Search for the cell housing the specified text and yield its (x, y) center coordinate. 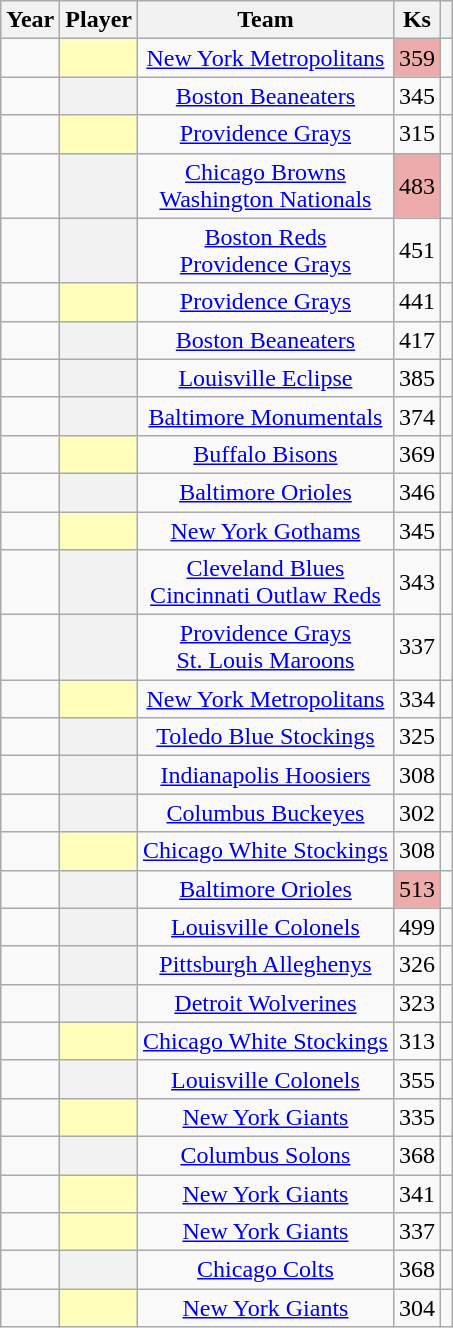
Columbus Solons (265, 1155)
Indianapolis Hoosiers (265, 775)
302 (416, 813)
304 (416, 1308)
326 (416, 965)
Player (99, 20)
Boston RedsProvidence Grays (265, 250)
Baltimore Monumentals (265, 416)
451 (416, 250)
374 (416, 416)
385 (416, 378)
483 (416, 186)
Buffalo Bisons (265, 454)
Louisville Eclipse (265, 378)
343 (416, 582)
513 (416, 889)
Cleveland BluesCincinnati Outlaw Reds (265, 582)
335 (416, 1117)
369 (416, 454)
323 (416, 1003)
Toledo Blue Stockings (265, 737)
Chicago Colts (265, 1270)
Columbus Buckeyes (265, 813)
499 (416, 927)
Chicago BrownsWashington Nationals (265, 186)
313 (416, 1041)
441 (416, 302)
417 (416, 340)
Year (30, 20)
359 (416, 58)
334 (416, 699)
355 (416, 1079)
341 (416, 1193)
New York Gothams (265, 531)
Detroit Wolverines (265, 1003)
325 (416, 737)
Pittsburgh Alleghenys (265, 965)
Ks (416, 20)
315 (416, 134)
346 (416, 492)
Team (265, 20)
Providence GraysSt. Louis Maroons (265, 648)
